Scan for the cell matching the given text and deliver its [X, Y] coordinate at center. 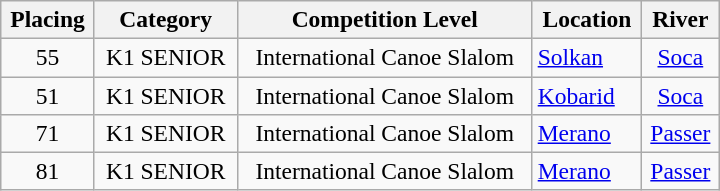
81 [48, 171]
Category [166, 19]
River [680, 19]
Kobarid [586, 95]
55 [48, 57]
Solkan [586, 57]
Placing [48, 19]
Competition Level [384, 19]
51 [48, 95]
Location [586, 19]
71 [48, 133]
